Identify which cell holds the provided text, then report its (x, y) central coordinate. 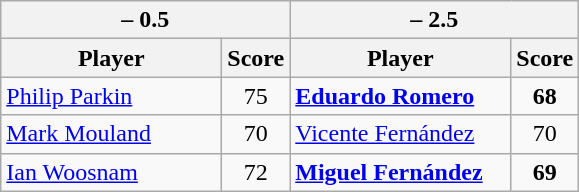
– 2.5 (434, 20)
69 (545, 172)
Miguel Fernández (400, 172)
Philip Parkin (112, 96)
Eduardo Romero (400, 96)
72 (256, 172)
68 (545, 96)
– 0.5 (146, 20)
75 (256, 96)
Ian Woosnam (112, 172)
Vicente Fernández (400, 134)
Mark Mouland (112, 134)
